For the text-containing cell, return its midpoint in [X, Y] coordinate format. 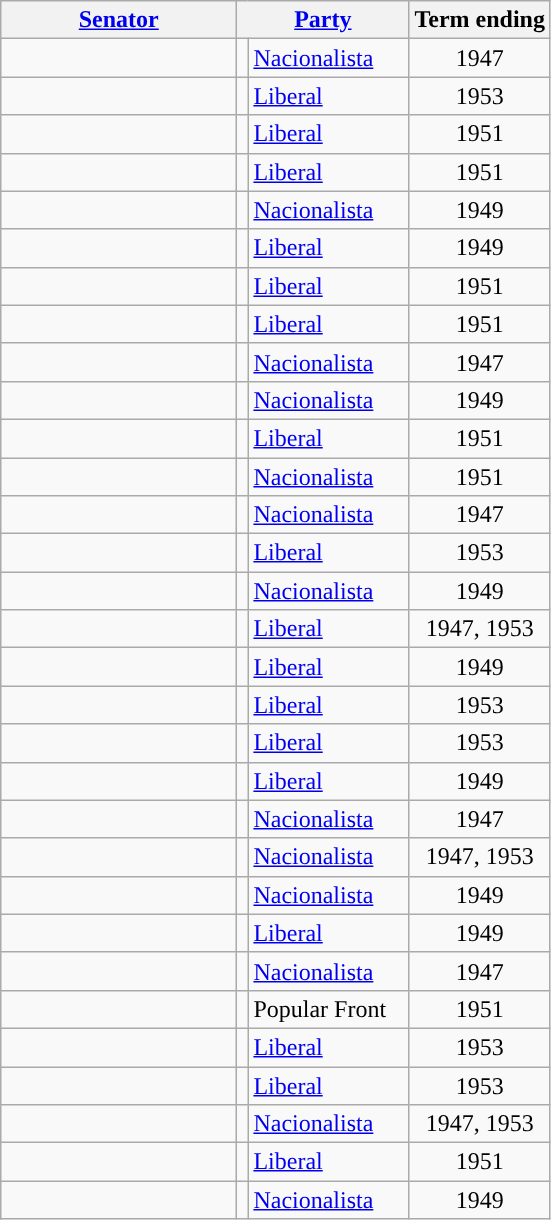
Term ending [480, 20]
Senator [119, 20]
Popular Front [328, 1009]
Party [323, 20]
